Determine the [x, y] coordinate at the center of the cell enclosing the given text.  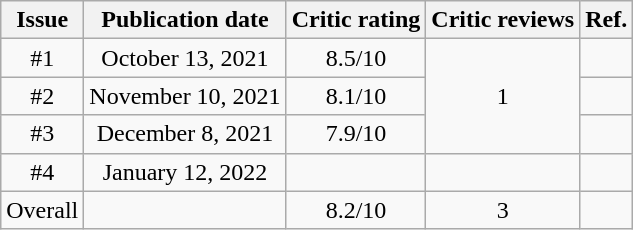
#1 [42, 58]
#2 [42, 96]
January 12, 2022 [185, 172]
8.5/10 [356, 58]
8.2/10 [356, 210]
1 [503, 96]
October 13, 2021 [185, 58]
3 [503, 210]
#4 [42, 172]
Issue [42, 20]
8.1/10 [356, 96]
#3 [42, 134]
Critic rating [356, 20]
Overall [42, 210]
December 8, 2021 [185, 134]
Critic reviews [503, 20]
7.9/10 [356, 134]
Ref. [606, 20]
Publication date [185, 20]
November 10, 2021 [185, 96]
